Determine the (x, y) coordinate at the center of the cell enclosing the given text.  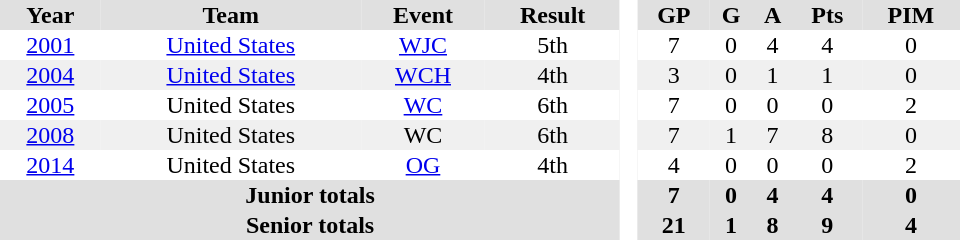
Team (231, 15)
2001 (50, 45)
9 (828, 225)
Event (423, 15)
OG (423, 165)
2005 (50, 105)
Result (552, 15)
WCH (423, 75)
WJC (423, 45)
GP (674, 15)
Year (50, 15)
21 (674, 225)
2004 (50, 75)
5th (552, 45)
PIM (911, 15)
Pts (828, 15)
3 (674, 75)
Junior totals (310, 195)
A (773, 15)
2014 (50, 165)
G (732, 15)
Senior totals (310, 225)
2008 (50, 135)
